Locate the cell with the specified text and output its (X, Y) center coordinate. 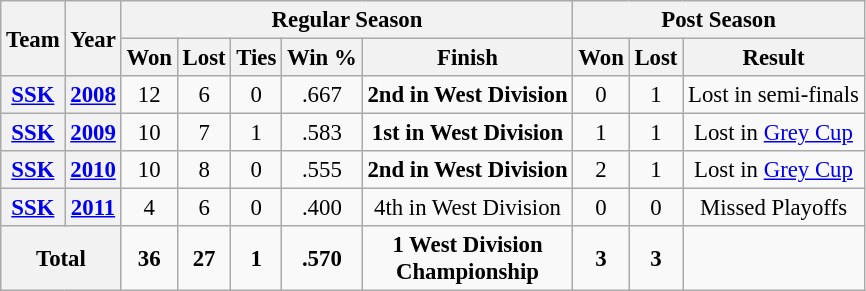
Result (774, 58)
.570 (322, 258)
1 West DivisionChampionship (468, 258)
Finish (468, 58)
2010 (93, 170)
.400 (322, 208)
2011 (93, 208)
1st in West Division (468, 133)
Ties (256, 58)
.583 (322, 133)
36 (149, 258)
Lost in semi-finals (774, 95)
12 (149, 95)
Team (33, 38)
27 (204, 258)
2009 (93, 133)
.667 (322, 95)
2 (601, 170)
Total (61, 258)
Post Season (718, 20)
4th in West Division (468, 208)
Year (93, 38)
Regular Season (347, 20)
2008 (93, 95)
Win % (322, 58)
7 (204, 133)
8 (204, 170)
Missed Playoffs (774, 208)
.555 (322, 170)
4 (149, 208)
